Determine the (x, y) coordinate at the center of the cell enclosing the given text.  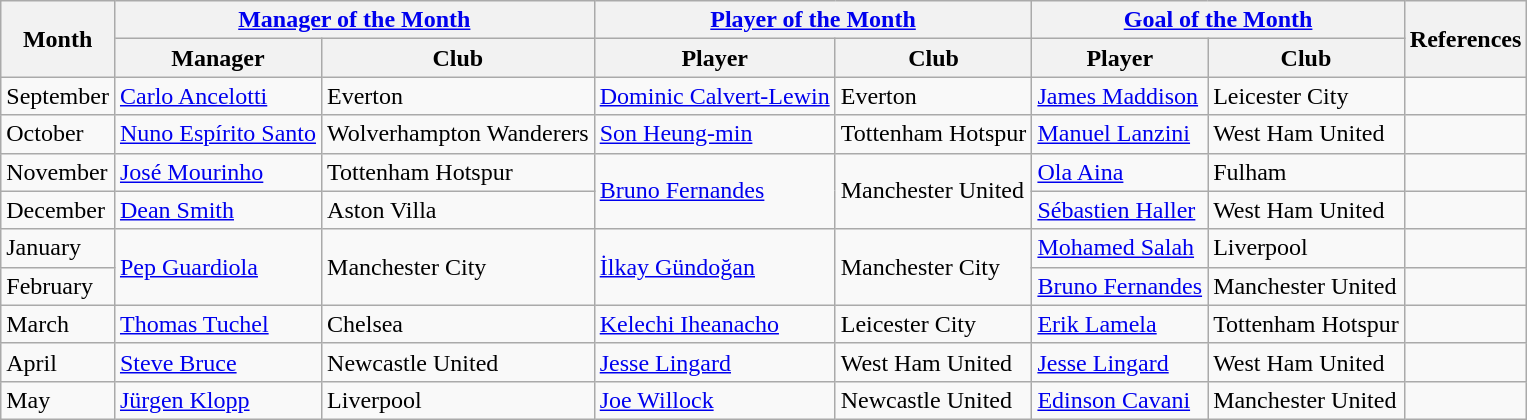
Carlo Ancelotti (218, 96)
Aston Villa (458, 210)
Month (58, 39)
Jürgen Klopp (218, 400)
March (58, 324)
April (58, 362)
Ola Aina (1120, 172)
Goal of the Month (1218, 20)
Dean Smith (218, 210)
Joe Willock (714, 400)
Wolverhampton Wanderers (458, 134)
Kelechi Iheanacho (714, 324)
Sébastien Haller (1120, 210)
Pep Guardiola (218, 267)
Dominic Calvert-Lewin (714, 96)
Edinson Cavani (1120, 400)
February (58, 286)
May (58, 400)
December (58, 210)
Mohamed Salah (1120, 248)
İlkay Gündoğan (714, 267)
References (1466, 39)
Player of the Month (813, 20)
November (58, 172)
Nuno Espírito Santo (218, 134)
January (58, 248)
Erik Lamela (1120, 324)
Son Heung-min (714, 134)
September (58, 96)
Steve Bruce (218, 362)
October (58, 134)
Thomas Tuchel (218, 324)
Fulham (1306, 172)
Chelsea (458, 324)
Manager of the Month (354, 20)
Manager (218, 58)
James Maddison (1120, 96)
José Mourinho (218, 172)
Manuel Lanzini (1120, 134)
